Determine the (x, y) coordinate at the center of the cell enclosing the given text.  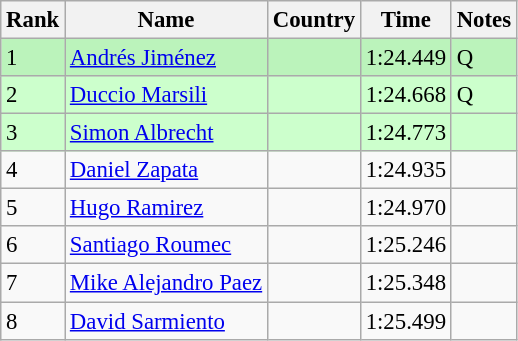
1:24.970 (406, 208)
David Sarmiento (166, 321)
Andrés Jiménez (166, 58)
8 (33, 321)
Hugo Ramirez (166, 208)
Santiago Roumec (166, 245)
1:24.773 (406, 133)
1:24.668 (406, 95)
1:25.348 (406, 283)
1:25.499 (406, 321)
Name (166, 20)
6 (33, 245)
1:25.246 (406, 245)
1 (33, 58)
Daniel Zapata (166, 170)
Time (406, 20)
5 (33, 208)
Notes (484, 20)
3 (33, 133)
Simon Albrecht (166, 133)
1:24.935 (406, 170)
1:24.449 (406, 58)
7 (33, 283)
Country (314, 20)
Duccio Marsili (166, 95)
4 (33, 170)
Rank (33, 20)
Mike Alejandro Paez (166, 283)
2 (33, 95)
